Pinpoint the cell where the given text exists, returning its [X, Y] midpoint coordinate. 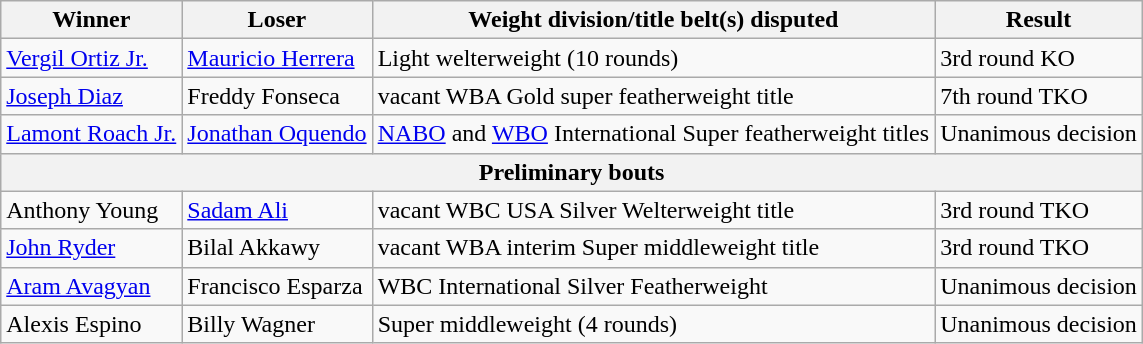
vacant WBC USA Silver Welterweight title [653, 210]
Sadam Ali [277, 210]
Winner [92, 20]
WBC International Silver Featherweight [653, 286]
Francisco Esparza [277, 286]
Result [1039, 20]
Joseph Diaz [92, 96]
Preliminary bouts [572, 172]
Billy Wagner [277, 324]
Freddy Fonseca [277, 96]
Bilal Akkawy [277, 248]
Weight division/title belt(s) disputed [653, 20]
7th round TKO [1039, 96]
Aram Avagyan [92, 286]
Jonathan Oquendo [277, 134]
Lamont Roach Jr. [92, 134]
Super middleweight (4 rounds) [653, 324]
Alexis Espino [92, 324]
John Ryder [92, 248]
NABO and WBO International Super featherweight titles [653, 134]
vacant WBA interim Super middleweight title [653, 248]
Vergil Ortiz Jr. [92, 58]
vacant WBA Gold super featherweight title [653, 96]
Light welterweight (10 rounds) [653, 58]
Anthony Young [92, 210]
Loser [277, 20]
3rd round KO [1039, 58]
Mauricio Herrera [277, 58]
